Pinpoint the cell where the given text exists, returning its (x, y) midpoint coordinate. 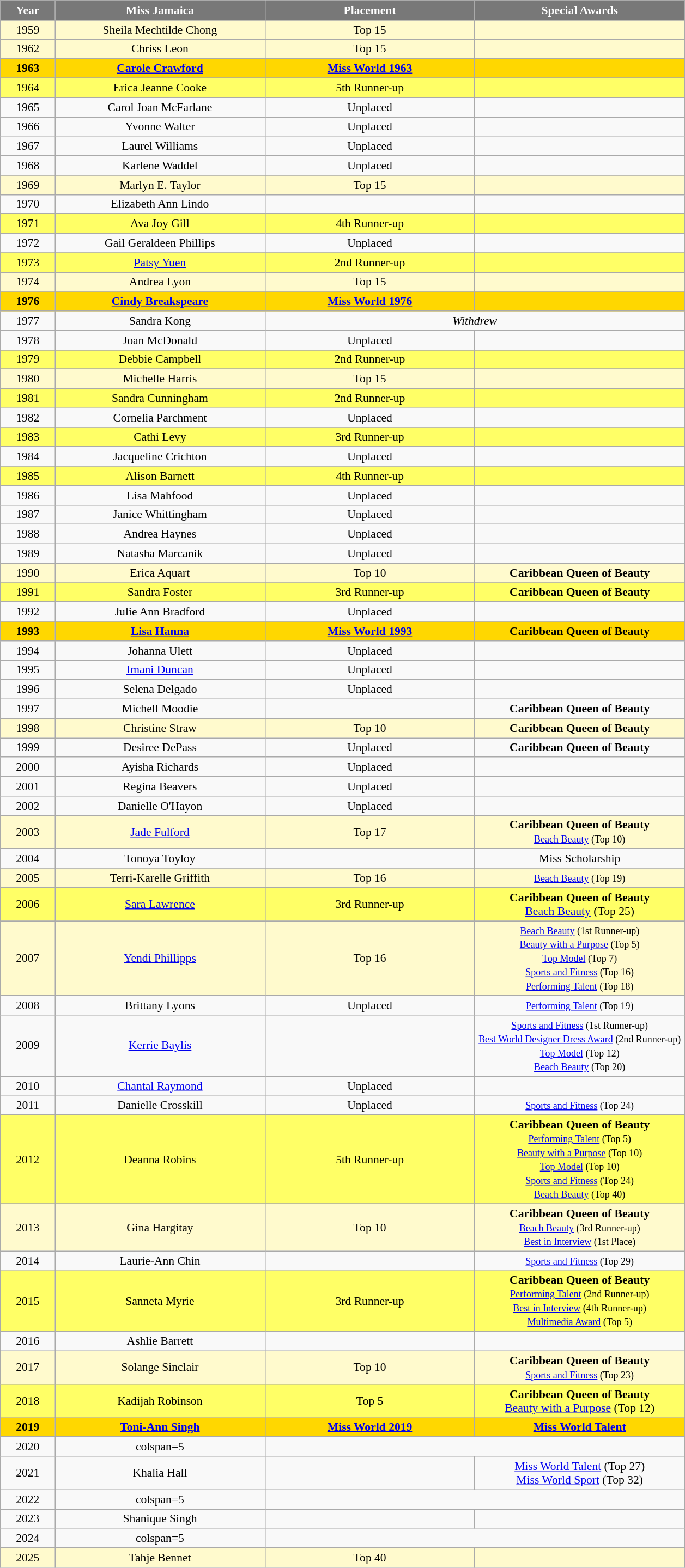
2002 (28, 806)
2024 (28, 1539)
1988 (28, 534)
Performing Talent (Top 19) (580, 1006)
Caribbean Queen of BeautyBeach Beauty (Top 25) (580, 904)
1980 (28, 379)
2004 (28, 859)
Miss World 2019 (369, 1427)
2013 (28, 1228)
1977 (28, 321)
2016 (28, 1341)
Alison Barnett (160, 476)
Khalia Hall (160, 1473)
1989 (28, 554)
Laurie-Ann Chin (160, 1261)
Year (28, 10)
1983 (28, 437)
Sports and Fitness (Top 29) (580, 1261)
Regina Beavers (160, 786)
Danielle Crosskill (160, 1106)
1982 (28, 418)
Deanna Robins (160, 1160)
Julie Ann Bradford (160, 612)
1968 (28, 166)
Caribbean Queen of BeautyBeauty with a Purpose (Top 12) (580, 1401)
Tahje Bennet (160, 1558)
Special Awards (580, 10)
2022 (28, 1499)
Janice Whittingham (160, 515)
Top 40 (369, 1558)
1979 (28, 359)
Caribbean Queen of BeautyBeach Beauty (3rd Runner-up)Best in Interview (1st Place) (580, 1228)
Sheila Mechtilde Chong (160, 30)
1986 (28, 496)
2003 (28, 832)
Andrea Haynes (160, 534)
Kadijah Robinson (160, 1401)
1959 (28, 30)
1990 (28, 573)
Karlene Waddel (160, 166)
Marlyn E. Taylor (160, 185)
Caribbean Queen of BeautyBeach Beauty (Top 10) (580, 832)
Imani Duncan (160, 670)
2023 (28, 1519)
Sandra Foster (160, 593)
Debbie Campbell (160, 359)
1993 (28, 631)
1976 (28, 302)
Beach Beauty (1st Runner-up)Beauty with a Purpose (Top 5)Top Model (Top 7)Sports and Fitness (Top 16)Performing Talent (Top 18) (580, 959)
Desiree DePass (160, 748)
2025 (28, 1558)
Miss World 1963 (369, 69)
Miss Jamaica (160, 10)
1962 (28, 49)
1985 (28, 476)
1987 (28, 515)
Cathi Levy (160, 437)
1998 (28, 728)
2014 (28, 1261)
1974 (28, 282)
Christine Straw (160, 728)
2019 (28, 1427)
Sandra Cunningham (160, 399)
Erica Aquart (160, 573)
Miss Scholarship (580, 859)
Sanneta Myrie (160, 1301)
Johanna Ulett (160, 651)
Cornelia Parchment (160, 418)
2011 (28, 1106)
Ava Joy Gill (160, 224)
1995 (28, 670)
Yendi Phillipps (160, 959)
2017 (28, 1368)
1999 (28, 748)
1992 (28, 612)
Beach Beauty (Top 19) (580, 878)
2005 (28, 878)
Andrea Lyon (160, 282)
Miss World 1976 (369, 302)
Caribbean Queen of BeautyPerforming Talent (2nd Runner-up)Best in Interview (4th Runner-up)Multimedia Award (Top 5) (580, 1301)
Caribbean Queen of BeautyPerforming Talent (Top 5)Beauty with a Purpose (Top 10)Top Model (Top 10)Sports and Fitness (Top 24)Beach Beauty (Top 40) (580, 1160)
2021 (28, 1473)
Miss World Talent (Top 27) Miss World Sport (Top 32) (580, 1473)
Joan McDonald (160, 340)
Ashlie Barrett (160, 1341)
1984 (28, 457)
Chantal Raymond (160, 1086)
2015 (28, 1301)
1991 (28, 593)
Elizabeth Ann Lindo (160, 204)
1997 (28, 709)
1996 (28, 690)
Top 5 (369, 1401)
Lisa Mahfood (160, 496)
Danielle O'Hayon (160, 806)
Carole Crawford (160, 69)
2000 (28, 767)
Sandra Kong (160, 321)
Laurel Williams (160, 147)
Placement (369, 10)
2010 (28, 1086)
1972 (28, 243)
Gina Hargitay (160, 1228)
1965 (28, 107)
Erica Jeanne Cooke (160, 88)
Caribbean Queen of BeautySports and Fitness (Top 23) (580, 1368)
Sports and Fitness (Top 24) (580, 1106)
2009 (28, 1046)
Kerrie Baylis (160, 1046)
1971 (28, 224)
1967 (28, 147)
Withdrew (475, 321)
Brittany Lyons (160, 1006)
Top 17 (369, 832)
2006 (28, 904)
Michelle Harris (160, 379)
Sara Lawrence (160, 904)
Shanique Singh (160, 1519)
Jade Fulford (160, 832)
Selena Delgado (160, 690)
2018 (28, 1401)
1981 (28, 399)
Jacqueline Crichton (160, 457)
Tonoya Toyloy (160, 859)
Gail Geraldeen Phillips (160, 243)
Terri-Karelle Griffith (160, 878)
2001 (28, 786)
Miss World Talent (580, 1427)
Sports and Fitness (1st Runner-up)Best World Designer Dress Award (2nd Runner-up)Top Model (Top 12)Beach Beauty (Top 20) (580, 1046)
Toni-Ann Singh (160, 1427)
Patsy Yuen (160, 263)
Ayisha Richards (160, 767)
Miss World 1993 (369, 631)
2012 (28, 1160)
Natasha Marcanik (160, 554)
Carol Joan McFarlane (160, 107)
Cindy Breakspeare (160, 302)
1970 (28, 204)
2020 (28, 1447)
2008 (28, 1006)
1978 (28, 340)
1966 (28, 127)
Michell Moodie (160, 709)
Lisa Hanna (160, 631)
Chriss Leon (160, 49)
1963 (28, 69)
1969 (28, 185)
Yvonne Walter (160, 127)
1973 (28, 263)
Solange Sinclair (160, 1368)
1964 (28, 88)
1994 (28, 651)
2007 (28, 959)
